Return the [X, Y] coordinate for the center point of the cell that contains the specified text.  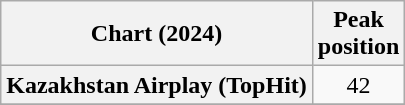
42 [358, 85]
Chart (2024) [157, 34]
Peakposition [358, 34]
Kazakhstan Airplay (TopHit) [157, 85]
